Return [X, Y] of the center of cell containing provided text 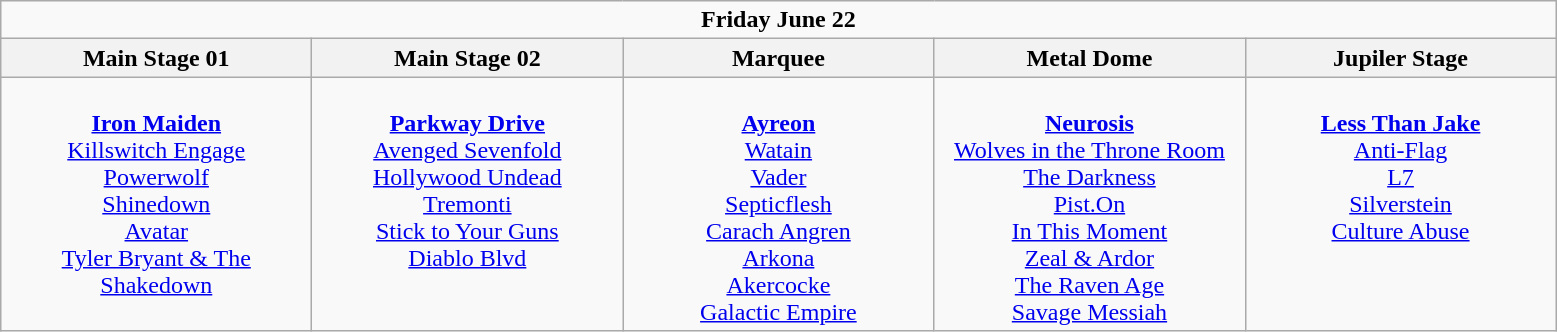
Less Than Jake Anti-Flag L7 Silverstein Culture Abuse [1400, 204]
Friday June 22 [778, 20]
Marquee [778, 58]
Iron Maiden Killswitch Engage Powerwolf Shinedown Avatar Tyler Bryant & The Shakedown [156, 204]
Main Stage 01 [156, 58]
Metal Dome [1090, 58]
Parkway Drive Avenged Sevenfold Hollywood Undead Tremonti Stick to Your Guns Diablo Blvd [468, 204]
Jupiler Stage [1400, 58]
Main Stage 02 [468, 58]
Neurosis Wolves in the Throne Room The Darkness Pist.On In This Moment Zeal & Ardor The Raven Age Savage Messiah [1090, 204]
Ayreon Watain Vader Septicflesh Carach Angren Arkona Akercocke Galactic Empire [778, 204]
